Find where the given text appears and provide that cell's center as (x, y) coordinate. 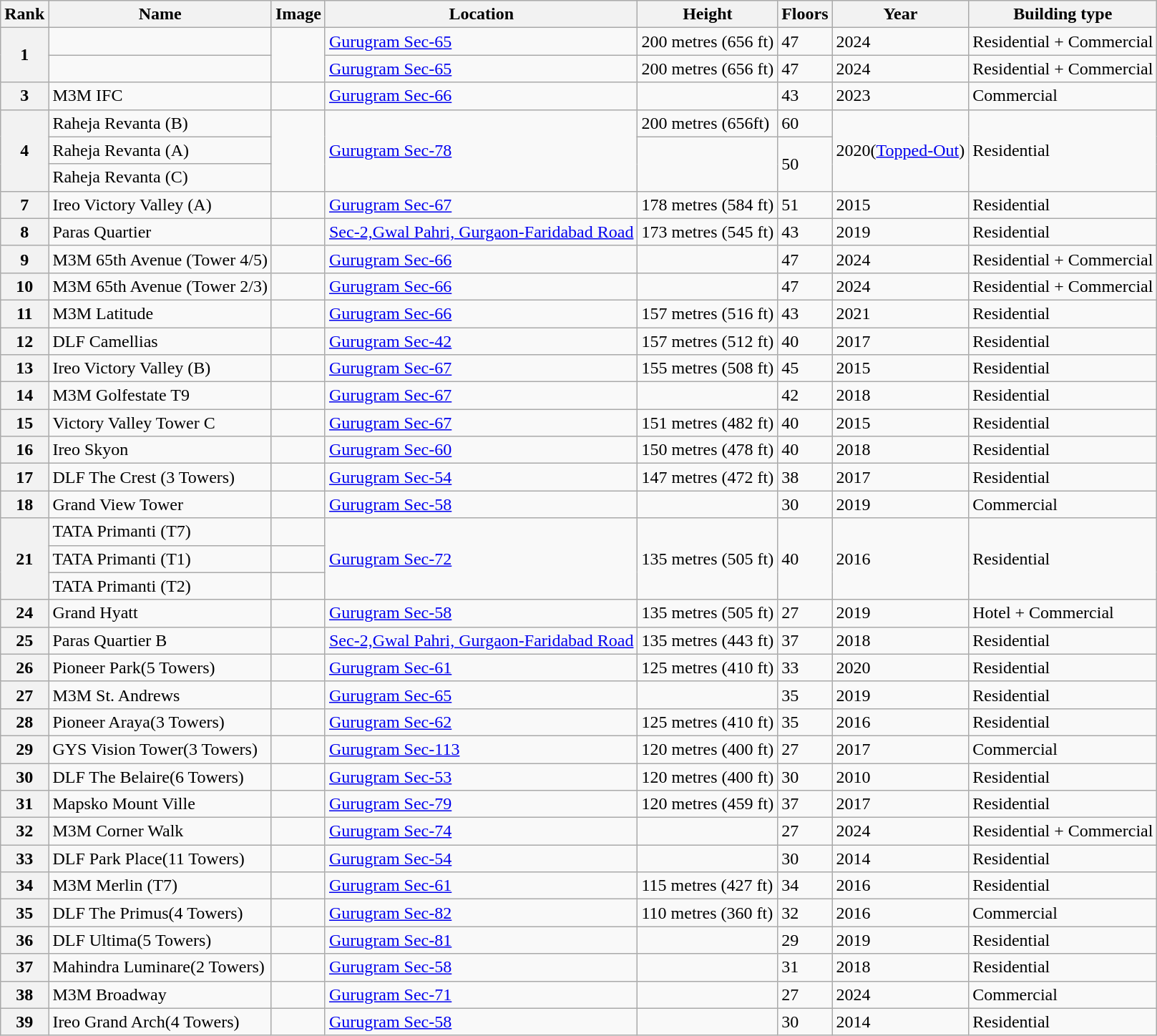
21 (24, 559)
17 (24, 477)
147 metres (472 ft) (708, 477)
25 (24, 640)
Gurugram Sec-74 (481, 831)
Grand View Tower (160, 504)
157 metres (512 ft) (708, 341)
DLF Park Place(11 Towers) (160, 859)
Gurugram Sec-81 (481, 940)
Height (708, 14)
DLF The Primus(4 Towers) (160, 913)
120 metres (459 ft) (708, 804)
18 (24, 504)
Rank (24, 14)
7 (24, 205)
M3M 65th Avenue (Tower 2/3) (160, 286)
Gurugram Sec-53 (481, 776)
51 (805, 205)
Pioneer Araya(3 Towers) (160, 722)
Mahindra Luminare(2 Towers) (160, 967)
151 metres (482 ft) (708, 423)
26 (24, 668)
2023 (900, 96)
110 metres (360 ft) (708, 913)
Floors (805, 14)
16 (24, 450)
155 metres (508 ft) (708, 368)
13 (24, 368)
M3M St. Andrews (160, 695)
8 (24, 232)
45 (805, 368)
Gurugram Sec-78 (481, 150)
Pioneer Park(5 Towers) (160, 668)
M3M Corner Walk (160, 831)
2020(Topped-Out) (900, 150)
Paras Quartier B (160, 640)
135 metres (443 ft) (708, 640)
DLF Camellias (160, 341)
Ireo Skyon (160, 450)
DLF The Belaire(6 Towers) (160, 776)
Victory Valley Tower C (160, 423)
Name (160, 14)
2020 (900, 668)
M3M IFC (160, 96)
Gurugram Sec-113 (481, 749)
36 (24, 940)
DLF The Crest (3 Towers) (160, 477)
M3M 65th Avenue (Tower 4/5) (160, 259)
2021 (900, 313)
2010 (900, 776)
28 (24, 722)
10 (24, 286)
39 (24, 1022)
GYS Vision Tower(3 Towers) (160, 749)
Grand Hyatt (160, 613)
Gurugram Sec-60 (481, 450)
1 (24, 55)
M3M Golfestate T9 (160, 396)
4 (24, 150)
Raheja Revanta (B) (160, 123)
15 (24, 423)
12 (24, 341)
14 (24, 396)
Raheja Revanta (C) (160, 177)
Building type (1063, 14)
42 (805, 396)
TATA Primanti (T2) (160, 586)
Paras Quartier (160, 232)
Gurugram Sec-79 (481, 804)
173 metres (545 ft) (708, 232)
Ireo Victory Valley (A) (160, 205)
Gurugram Sec-71 (481, 995)
200 metres (656ft) (708, 123)
24 (24, 613)
Gurugram Sec-42 (481, 341)
Gurugram Sec-82 (481, 913)
157 metres (516 ft) (708, 313)
50 (805, 164)
TATA Primanti (T7) (160, 532)
Year (900, 14)
150 metres (478 ft) (708, 450)
9 (24, 259)
Mapsko Mount Ville (160, 804)
Gurugram Sec-62 (481, 722)
Raheja Revanta (A) (160, 150)
115 metres (427 ft) (708, 886)
11 (24, 313)
TATA Primanti (T1) (160, 559)
Location (481, 14)
Gurugram Sec-72 (481, 559)
M3M Latitude (160, 313)
Hotel + Commercial (1063, 613)
3 (24, 96)
Image (298, 14)
DLF Ultima(5 Towers) (160, 940)
60 (805, 123)
Ireo Grand Arch(4 Towers) (160, 1022)
178 metres (584 ft) (708, 205)
Ireo Victory Valley (B) (160, 368)
M3M Broadway (160, 995)
M3M Merlin (T7) (160, 886)
